Identify which cell holds the provided text, then report its [x, y] central coordinate. 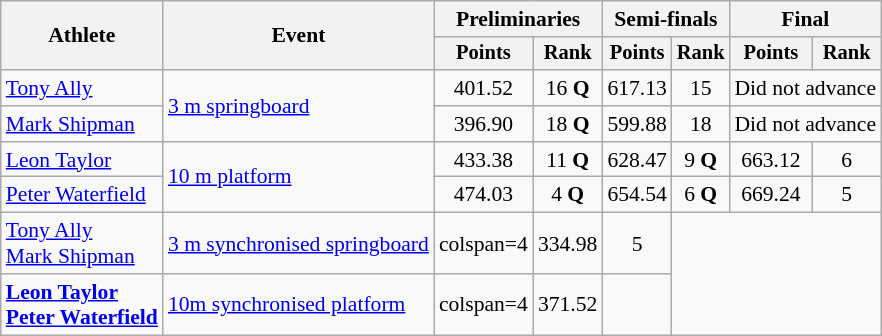
4 Q [568, 195]
3 m synchronised springboard [298, 244]
Athlete [82, 36]
10 m platform [298, 178]
3 m springboard [298, 106]
Leon TaylorPeter Waterfield [82, 304]
617.13 [636, 88]
Tony Ally [82, 88]
11 Q [568, 160]
371.52 [568, 304]
6 [846, 160]
16 Q [568, 88]
Mark Shipman [82, 124]
669.24 [770, 195]
6 Q [701, 195]
628.47 [636, 160]
401.52 [484, 88]
654.54 [636, 195]
Tony AllyMark Shipman [82, 244]
Semi-finals [666, 19]
Peter Waterfield [82, 195]
15 [701, 88]
18 Q [568, 124]
10m synchronised platform [298, 304]
Leon Taylor [82, 160]
433.38 [484, 160]
Final [805, 19]
663.12 [770, 160]
9 Q [701, 160]
18 [701, 124]
Preliminaries [518, 19]
Event [298, 36]
334.98 [568, 244]
599.88 [636, 124]
396.90 [484, 124]
474.03 [484, 195]
